Detect which cell encompasses the target text, then output its (x, y) center coordinate. 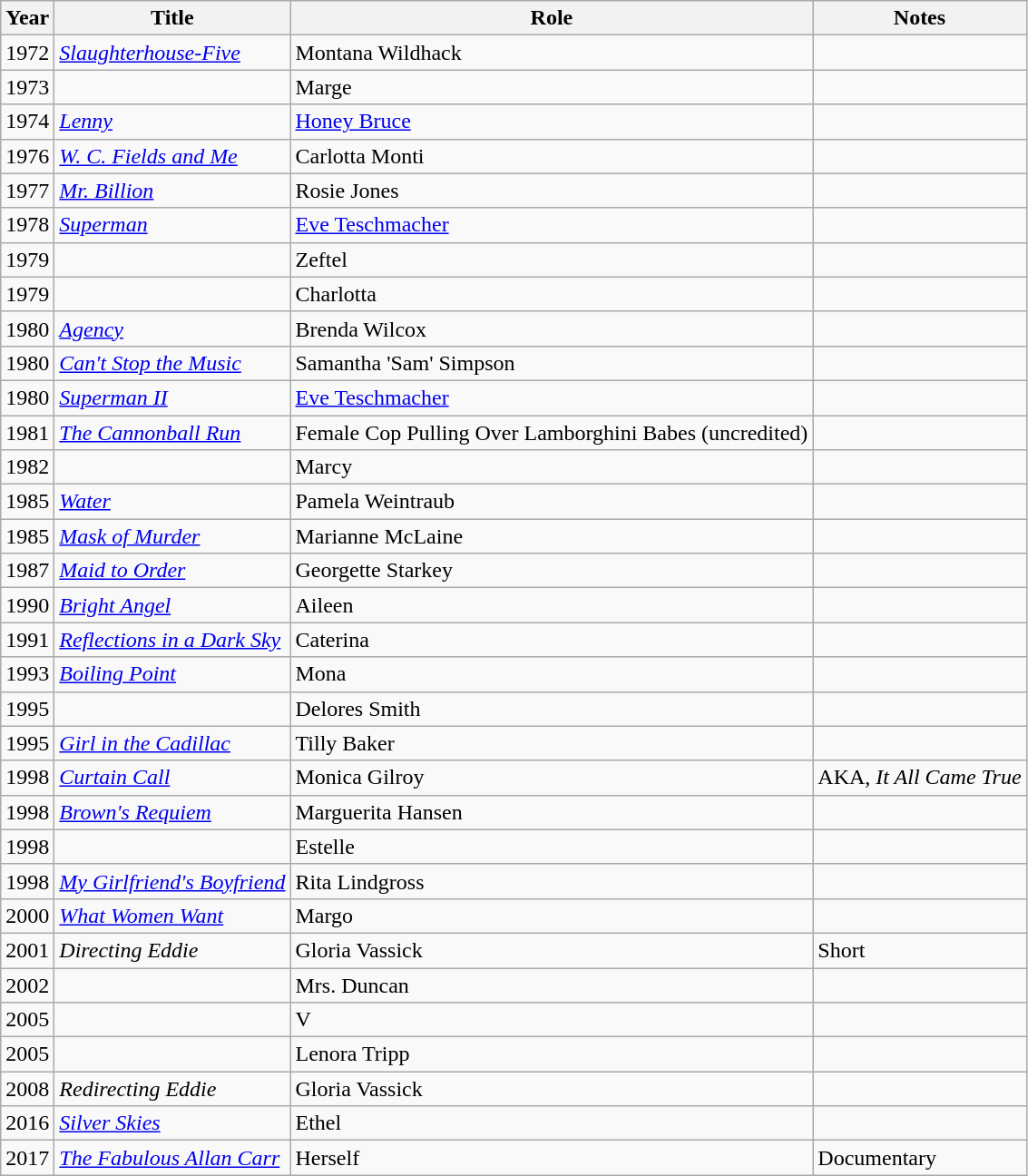
2002 (27, 985)
Carlotta Monti (552, 156)
Brown's Requiem (172, 812)
Charlotta (552, 294)
Bright Angel (172, 605)
Title (172, 18)
1990 (27, 605)
My Girlfriend's Boyfriend (172, 881)
The Cannonball Run (172, 433)
Rosie Jones (552, 191)
Marguerita Hansen (552, 812)
W. C. Fields and Me (172, 156)
Female Cop Pulling Over Lamborghini Babes (uncredited) (552, 433)
What Women Want (172, 916)
Marcy (552, 467)
1974 (27, 122)
Caterina (552, 640)
2017 (27, 1158)
Montana Wildhack (552, 53)
Estelle (552, 847)
Rita Lindgross (552, 881)
2001 (27, 950)
Notes (920, 18)
Slaughterhouse-Five (172, 53)
Ethel (552, 1123)
Silver Skies (172, 1123)
1991 (27, 640)
Redirecting Eddie (172, 1089)
Tilly Baker (552, 743)
Short (920, 950)
Year (27, 18)
1993 (27, 674)
Mask of Murder (172, 536)
Superman II (172, 397)
Agency (172, 328)
Girl in the Cadillac (172, 743)
Aileen (552, 605)
Role (552, 18)
Can't Stop the Music (172, 363)
Lenny (172, 122)
Brenda Wilcox (552, 328)
Marge (552, 87)
AKA, It All Came True (920, 778)
1976 (27, 156)
1977 (27, 191)
Mona (552, 674)
Margo (552, 916)
Delores Smith (552, 709)
1978 (27, 225)
2008 (27, 1089)
Water (172, 502)
1987 (27, 571)
Superman (172, 225)
Mrs. Duncan (552, 985)
1973 (27, 87)
1982 (27, 467)
Documentary (920, 1158)
Mr. Billion (172, 191)
Monica Gilroy (552, 778)
Curtain Call (172, 778)
V (552, 1020)
Zeftel (552, 260)
Reflections in a Dark Sky (172, 640)
Maid to Order (172, 571)
Marianne McLaine (552, 536)
Samantha 'Sam' Simpson (552, 363)
Lenora Tripp (552, 1054)
Herself (552, 1158)
Pamela Weintraub (552, 502)
Boiling Point (172, 674)
1972 (27, 53)
Honey Bruce (552, 122)
2016 (27, 1123)
1981 (27, 433)
The Fabulous Allan Carr (172, 1158)
2000 (27, 916)
Georgette Starkey (552, 571)
Directing Eddie (172, 950)
